Locate the cell with the specified text and output its [x, y] center coordinate. 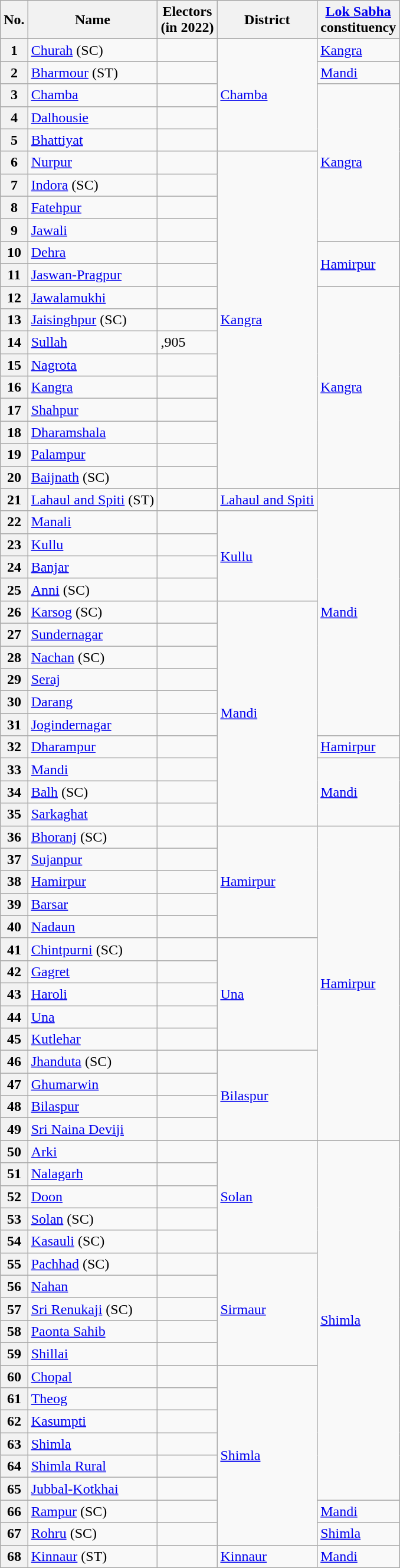
Baijnath (SC) [93, 477]
Bharmour (ST) [93, 73]
41 [14, 949]
Sri Naina Deviji [93, 1129]
Jaisinghpur (SC) [93, 320]
Sujanpur [93, 859]
46 [14, 1062]
42 [14, 972]
Sarkaghat [93, 814]
Banjar [93, 567]
Sri Renukaji (SC) [93, 1309]
Kinnaur (ST) [93, 1556]
Sullah [93, 343]
11 [14, 275]
54 [14, 1241]
47 [14, 1084]
Kutlehar [93, 1039]
36 [14, 837]
18 [14, 432]
Pachhad (SC) [93, 1264]
Nahan [93, 1286]
13 [14, 320]
63 [14, 1444]
Shimla Rural [93, 1466]
44 [14, 1016]
12 [14, 297]
Dharamshala [93, 432]
48 [14, 1107]
31 [14, 725]
Kasauli (SC) [93, 1241]
Darang [93, 702]
Lahaul and Spiti (ST) [93, 500]
1 [14, 50]
Chintpurni (SC) [93, 949]
30 [14, 702]
66 [14, 1511]
Rampur (SC) [93, 1511]
Nachan (SC) [93, 657]
64 [14, 1466]
Solan [267, 1197]
Theog [93, 1399]
56 [14, 1286]
52 [14, 1197]
3 [14, 95]
50 [14, 1152]
25 [14, 589]
37 [14, 859]
No. [14, 20]
Gagret [93, 972]
Dehra [93, 252]
5 [14, 140]
Jawalamukhi [93, 297]
38 [14, 882]
Dalhousie [93, 118]
Haroli [93, 994]
21 [14, 500]
Solan (SC) [93, 1219]
61 [14, 1399]
Sirmaur [267, 1309]
District [267, 20]
Seraj [93, 680]
4 [14, 118]
Indora (SC) [93, 185]
Jawali [93, 230]
Doon [93, 1197]
Karsog (SC) [93, 612]
34 [14, 792]
27 [14, 634]
Paonta Sahib [93, 1331]
Barsar [93, 904]
Kinnaur [267, 1556]
6 [14, 162]
Nagrota [93, 365]
Fatehpur [93, 207]
22 [14, 522]
Chopal [93, 1377]
Bhoranj (SC) [93, 837]
53 [14, 1219]
17 [14, 410]
35 [14, 814]
Ghumarwin [93, 1084]
Nadaun [93, 927]
24 [14, 567]
29 [14, 680]
8 [14, 207]
9 [14, 230]
Electors(in 2022) [188, 20]
Shahpur [93, 410]
19 [14, 455]
Nurpur [93, 162]
Manali [93, 522]
Churah (SC) [93, 50]
20 [14, 477]
39 [14, 904]
23 [14, 545]
67 [14, 1534]
49 [14, 1129]
40 [14, 927]
10 [14, 252]
7 [14, 185]
33 [14, 770]
62 [14, 1422]
57 [14, 1309]
43 [14, 994]
58 [14, 1331]
Arki [93, 1152]
14 [14, 343]
Nalagarh [93, 1174]
59 [14, 1354]
Kasumpti [93, 1422]
Jubbal-Kotkhai [93, 1489]
Jaswan-Pragpur [93, 275]
Name [93, 20]
32 [14, 747]
,905 [188, 343]
Shillai [93, 1354]
15 [14, 365]
51 [14, 1174]
68 [14, 1556]
Rohru (SC) [93, 1534]
Jogindernagar [93, 725]
60 [14, 1377]
45 [14, 1039]
26 [14, 612]
Lahaul and Spiti [267, 500]
Dharampur [93, 747]
2 [14, 73]
Palampur [93, 455]
55 [14, 1264]
16 [14, 387]
Bhattiyat [93, 140]
28 [14, 657]
Jhanduta (SC) [93, 1062]
Balh (SC) [93, 792]
65 [14, 1489]
Lok Sabhaconstituency [359, 20]
Sundernagar [93, 634]
Anni (SC) [93, 589]
